Capture the cell that displays the provided text and extract its (X, Y) central coordinate. 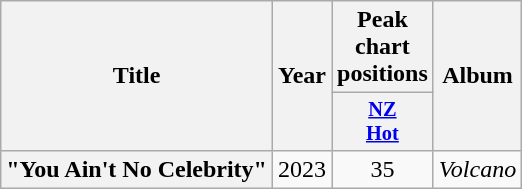
35 (383, 169)
"You Ain't No Celebrity" (137, 169)
Title (137, 76)
2023 (302, 169)
NZHot (383, 122)
Peak chart positions (383, 47)
Album (477, 76)
Volcano (477, 169)
Year (302, 76)
